For the text-containing cell, return its midpoint in (x, y) coordinate format. 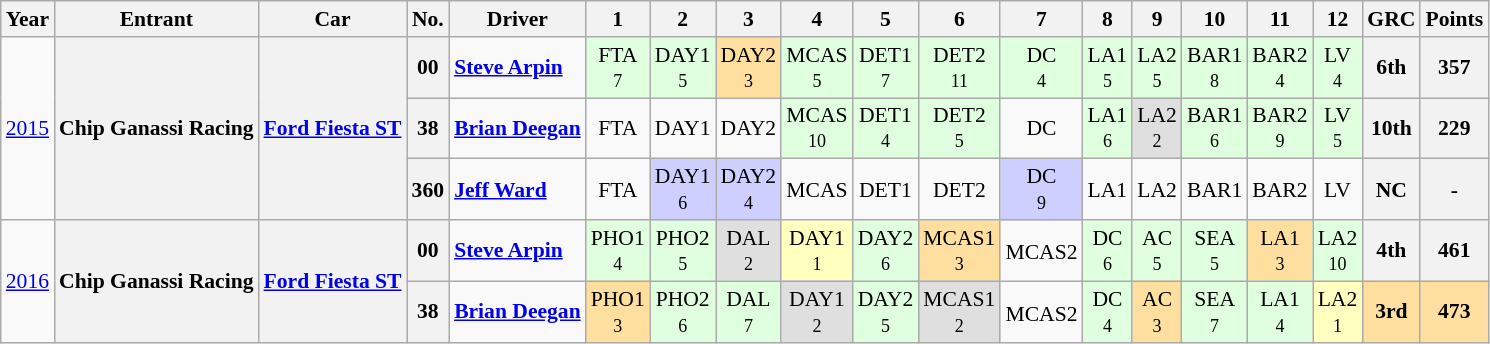
12 (1338, 19)
LA13 (1280, 250)
DAL2 (749, 250)
LA1 (1108, 190)
NC (1391, 190)
PHO14 (618, 250)
3 (749, 19)
BAR24 (1280, 68)
DET1 (886, 190)
BAR29 (1280, 128)
LA25 (1157, 68)
LV4 (1338, 68)
DET25 (959, 128)
10 (1214, 19)
Jeff Ward (518, 190)
FTA7 (618, 68)
LA2 (1157, 190)
DET14 (886, 128)
BAR2 (1280, 190)
AC3 (1157, 312)
DAY2 (749, 128)
PHO13 (618, 312)
PHO26 (683, 312)
9 (1157, 19)
SEA5 (1214, 250)
4 (816, 19)
4th (1391, 250)
MCAS10 (816, 128)
2015 (28, 128)
DAY25 (886, 312)
DAL7 (749, 312)
7 (1041, 19)
2 (683, 19)
5 (886, 19)
BAR16 (1214, 128)
DAY1 (683, 128)
357 (1454, 68)
BAR18 (1214, 68)
GRC (1391, 19)
DC6 (1108, 250)
LA210 (1338, 250)
6th (1391, 68)
2016 (28, 281)
DAY15 (683, 68)
LA21 (1338, 312)
DET17 (886, 68)
- (1454, 190)
Driver (518, 19)
461 (1454, 250)
Entrant (156, 19)
LA22 (1157, 128)
MCAS5 (816, 68)
MCAS13 (959, 250)
MCAS (816, 190)
LA16 (1108, 128)
MCAS12 (959, 312)
No. (428, 19)
LA14 (1280, 312)
DAY23 (749, 68)
1 (618, 19)
PHO25 (683, 250)
DET2 (959, 190)
LV (1338, 190)
473 (1454, 312)
DAY11 (816, 250)
Points (1454, 19)
11 (1280, 19)
SEA7 (1214, 312)
AC5 (1157, 250)
10th (1391, 128)
8 (1108, 19)
360 (428, 190)
DC9 (1041, 190)
DET211 (959, 68)
DC (1041, 128)
DAY24 (749, 190)
DAY12 (816, 312)
DAY16 (683, 190)
Car (333, 19)
Year (28, 19)
BAR1 (1214, 190)
LV5 (1338, 128)
229 (1454, 128)
6 (959, 19)
DAY26 (886, 250)
3rd (1391, 312)
LA15 (1108, 68)
